Capture the cell that displays the provided text and extract its [X, Y] central coordinate. 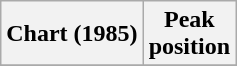
Chart (1985) [72, 34]
Peakposition [189, 34]
